Search for the cell housing the specified text and yield its [X, Y] center coordinate. 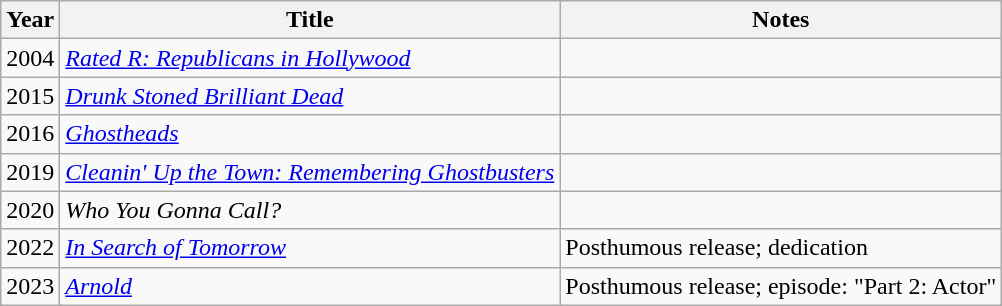
Cleanin' Up the Town: Remembering Ghostbusters [310, 172]
Who You Gonna Call? [310, 210]
Year [30, 20]
Notes [781, 20]
Title [310, 20]
Posthumous release; episode: "Part 2: Actor" [781, 286]
In Search of Tomorrow [310, 248]
Posthumous release; dedication [781, 248]
2016 [30, 134]
2020 [30, 210]
2023 [30, 286]
2004 [30, 58]
Arnold [310, 286]
2019 [30, 172]
Ghostheads [310, 134]
Drunk Stoned Brilliant Dead [310, 96]
2015 [30, 96]
Rated R: Republicans in Hollywood [310, 58]
2022 [30, 248]
